Provide the (X, Y) coordinate of the cell's center where the given text is located.  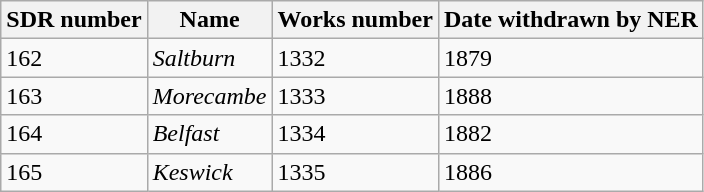
Belfast (210, 134)
Keswick (210, 172)
1334 (355, 134)
164 (74, 134)
162 (74, 58)
1332 (355, 58)
165 (74, 172)
163 (74, 96)
1888 (570, 96)
Saltburn (210, 58)
1335 (355, 172)
1882 (570, 134)
SDR number (74, 20)
Works number (355, 20)
1886 (570, 172)
Morecambe (210, 96)
Name (210, 20)
1879 (570, 58)
1333 (355, 96)
Date withdrawn by NER (570, 20)
